Detect which cell encompasses the target text, then output its [x, y] center coordinate. 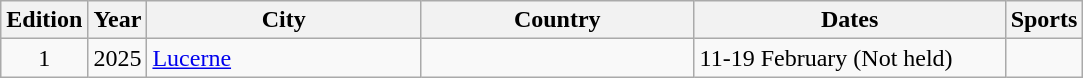
Country [557, 20]
Edition [44, 20]
1 [44, 58]
Year [118, 20]
Sports [1044, 20]
Dates [850, 20]
2025 [118, 58]
11-19 February (Not held) [850, 58]
Lucerne [284, 58]
City [284, 20]
